Search for the cell housing the specified text and yield its (X, Y) center coordinate. 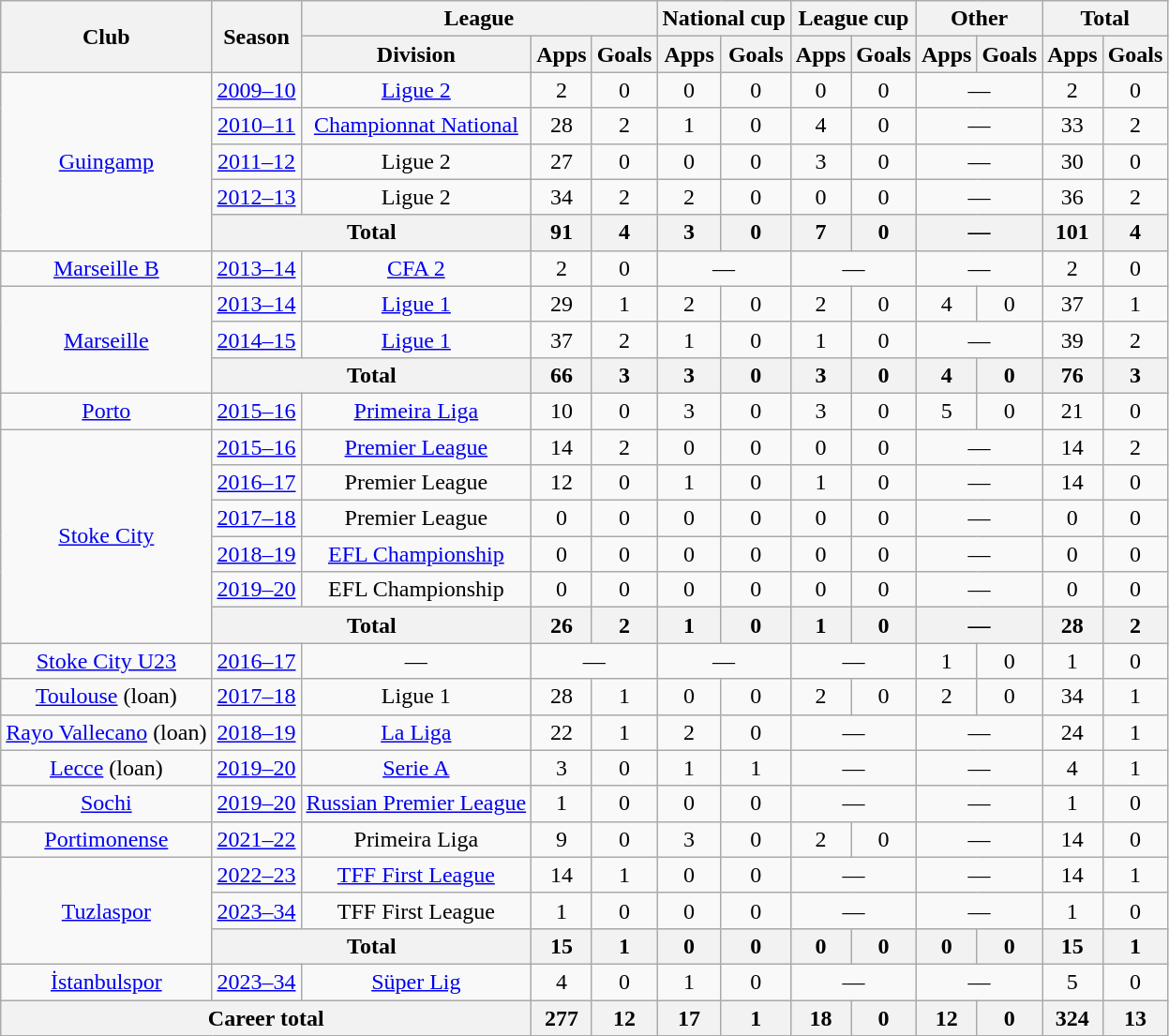
9 (562, 839)
33 (1072, 126)
Sochi (107, 803)
76 (1072, 375)
26 (562, 625)
2022–23 (257, 875)
Lecce (loan) (107, 768)
2014–15 (257, 339)
La Liga (416, 732)
Serie A (416, 768)
91 (562, 233)
29 (562, 304)
277 (562, 1017)
Championnat National (416, 126)
Rayo Vallecano (loan) (107, 732)
2021–22 (257, 839)
324 (1072, 1017)
CFA 2 (416, 268)
Marseille (107, 339)
Other (979, 19)
Tuzlaspor (107, 910)
66 (562, 375)
Toulouse (loan) (107, 697)
13 (1135, 1017)
League (479, 19)
2009–10 (257, 90)
Club (107, 37)
National cup (724, 19)
24 (1072, 732)
Season (257, 37)
21 (1072, 411)
Stoke City (107, 536)
Süper Lig (416, 982)
İstanbulspor (107, 982)
2011–12 (257, 161)
17 (689, 1017)
2010–11 (257, 126)
Career total (266, 1017)
Stoke City U23 (107, 661)
7 (820, 233)
30 (1072, 161)
League cup (853, 19)
Porto (107, 411)
Guingamp (107, 161)
2012–13 (257, 197)
22 (562, 732)
101 (1072, 233)
Russian Premier League (416, 803)
Marseille B (107, 268)
10 (562, 411)
39 (1072, 339)
18 (820, 1017)
Portimonense (107, 839)
27 (562, 161)
36 (1072, 197)
Division (416, 54)
